Output the (X, Y) coordinate of the center of the cell containing the given text.  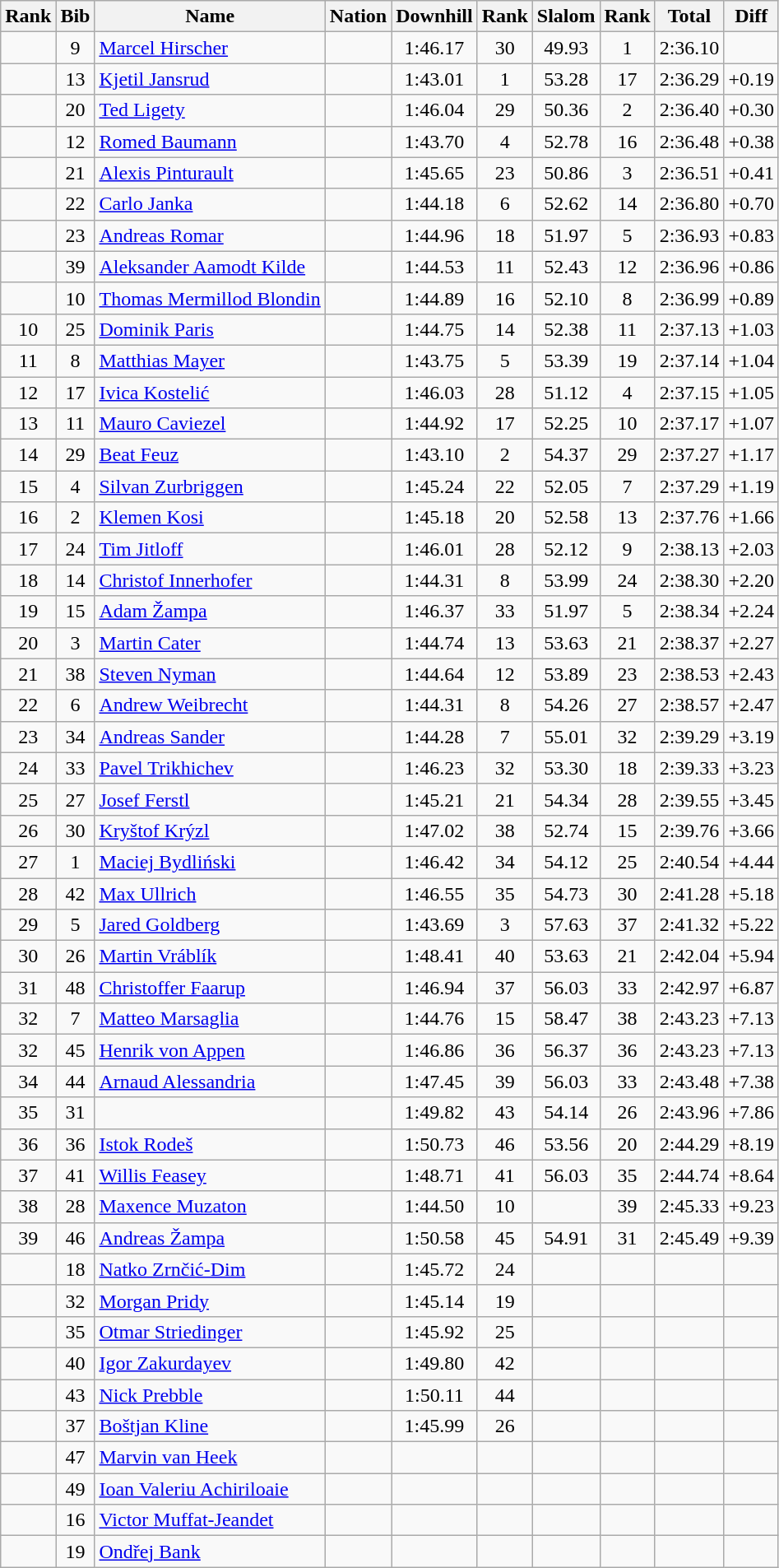
52.62 (566, 204)
+2.27 (752, 643)
56.37 (566, 1050)
52.43 (566, 267)
2:44.74 (689, 1175)
Arnaud Alessandria (210, 1082)
1:44.76 (434, 1019)
Kryštof Krýzl (210, 831)
Nation (358, 16)
Jared Goldberg (210, 925)
+1.03 (752, 329)
2:37.76 (689, 518)
2:36.48 (689, 142)
+7.86 (752, 1113)
Otmar Striedinger (210, 1332)
Andreas Sander (210, 737)
1:45.18 (434, 518)
Downhill (434, 16)
1:43.69 (434, 925)
1:48.71 (434, 1175)
47 (76, 1458)
+2.03 (752, 549)
51.12 (566, 393)
Total (689, 16)
1:44.75 (434, 329)
Steven Nyman (210, 674)
Beat Feuz (210, 455)
1:43.01 (434, 79)
2:40.54 (689, 862)
53.89 (566, 674)
1:46.01 (434, 549)
1:46.94 (434, 988)
1:45.24 (434, 486)
52.05 (566, 486)
Andreas Romar (210, 235)
+5.18 (752, 893)
1:45.99 (434, 1426)
Nick Prebble (210, 1395)
Martin Cater (210, 643)
Silvan Zurbriggen (210, 486)
52.12 (566, 549)
+7.38 (752, 1082)
+2.24 (752, 612)
1:46.86 (434, 1050)
2:37.14 (689, 361)
1:49.82 (434, 1113)
1:50.11 (434, 1395)
Morgan Pridy (210, 1300)
Andrew Weibrecht (210, 705)
+1.05 (752, 393)
Maxence Muzaton (210, 1207)
1:43.75 (434, 361)
2:38.30 (689, 580)
Matthias Mayer (210, 361)
53.99 (566, 580)
2:38.37 (689, 643)
54.91 (566, 1238)
Josef Ferstl (210, 799)
1:44.28 (434, 737)
2:36.40 (689, 110)
1:45.14 (434, 1300)
+1.07 (752, 424)
Max Ullrich (210, 893)
2:42.97 (689, 988)
54.12 (566, 862)
+0.83 (752, 235)
2:43.96 (689, 1113)
Ioan Valeriu Achiriloaie (210, 1489)
Willis Feasey (210, 1175)
Victor Muffat-Jeandet (210, 1520)
Name (210, 16)
1:46.04 (434, 110)
+4.44 (752, 862)
1:44.74 (434, 643)
Ted Ligety (210, 110)
1:45.92 (434, 1332)
+0.19 (752, 79)
2:38.53 (689, 674)
2:43.48 (689, 1082)
+3.66 (752, 831)
52.78 (566, 142)
2:36.96 (689, 267)
53.56 (566, 1144)
1:50.73 (434, 1144)
54.14 (566, 1113)
+0.41 (752, 173)
52.58 (566, 518)
+1.17 (752, 455)
48 (76, 988)
Diff (752, 16)
1:49.80 (434, 1363)
2:37.27 (689, 455)
49 (76, 1489)
2:42.04 (689, 956)
2:38.34 (689, 612)
Marcel Hirscher (210, 48)
Maciej Bydliński (210, 862)
1:44.18 (434, 204)
2:41.28 (689, 893)
2:41.32 (689, 925)
+3.45 (752, 799)
2:37.15 (689, 393)
Dominik Paris (210, 329)
Istok Rodeš (210, 1144)
1:48.41 (434, 956)
2:39.76 (689, 831)
1:44.96 (434, 235)
Ondřej Bank (210, 1552)
52.10 (566, 298)
53.30 (566, 768)
53.39 (566, 361)
Kjetil Jansrud (210, 79)
+8.19 (752, 1144)
+9.39 (752, 1238)
57.63 (566, 925)
+1.66 (752, 518)
+2.47 (752, 705)
Henrik von Appen (210, 1050)
2:39.29 (689, 737)
+3.23 (752, 768)
Carlo Janka (210, 204)
54.73 (566, 893)
+1.19 (752, 486)
1:44.50 (434, 1207)
1:46.55 (434, 893)
1:47.02 (434, 831)
1:43.10 (434, 455)
50.36 (566, 110)
52.74 (566, 831)
1:45.65 (434, 173)
Marvin van Heek (210, 1458)
Thomas Mermillod Blondin (210, 298)
2:39.55 (689, 799)
1:44.89 (434, 298)
+2.43 (752, 674)
2:45.49 (689, 1238)
2:45.33 (689, 1207)
+5.22 (752, 925)
+3.19 (752, 737)
Andreas Žampa (210, 1238)
2:36.51 (689, 173)
2:36.80 (689, 204)
1:45.21 (434, 799)
2:36.93 (689, 235)
+9.23 (752, 1207)
50.86 (566, 173)
Boštjan Kline (210, 1426)
Natko Zrnčić-Dim (210, 1269)
+0.38 (752, 142)
1:46.03 (434, 393)
Ivica Kostelić (210, 393)
2:37.13 (689, 329)
Martin Vráblík (210, 956)
Bib (76, 16)
54.34 (566, 799)
Mauro Caviezel (210, 424)
2:37.17 (689, 424)
1:46.23 (434, 768)
Aleksander Aamodt Kilde (210, 267)
1:44.53 (434, 267)
+0.89 (752, 298)
2:36.29 (689, 79)
Adam Žampa (210, 612)
Christof Innerhofer (210, 580)
1:44.64 (434, 674)
Igor Zakurdayev (210, 1363)
Romed Baumann (210, 142)
54.37 (566, 455)
55.01 (566, 737)
+8.64 (752, 1175)
Christoffer Faarup (210, 988)
+1.04 (752, 361)
52.38 (566, 329)
53.28 (566, 79)
1:43.70 (434, 142)
49.93 (566, 48)
1:45.72 (434, 1269)
+6.87 (752, 988)
Pavel Trikhichev (210, 768)
58.47 (566, 1019)
2:39.33 (689, 768)
2:36.10 (689, 48)
1:50.58 (434, 1238)
1:47.45 (434, 1082)
1:46.42 (434, 862)
+0.30 (752, 110)
+0.70 (752, 204)
Tim Jitloff (210, 549)
1:46.37 (434, 612)
2:38.57 (689, 705)
2:44.29 (689, 1144)
+2.20 (752, 580)
1:44.92 (434, 424)
Matteo Marsaglia (210, 1019)
+0.86 (752, 267)
Alexis Pinturault (210, 173)
54.26 (566, 705)
2:38.13 (689, 549)
Klemen Kosi (210, 518)
2:37.29 (689, 486)
2:36.99 (689, 298)
+5.94 (752, 956)
Slalom (566, 16)
52.25 (566, 424)
1:46.17 (434, 48)
